Provide the (X, Y) coordinate of the cell's center where the given text is located.  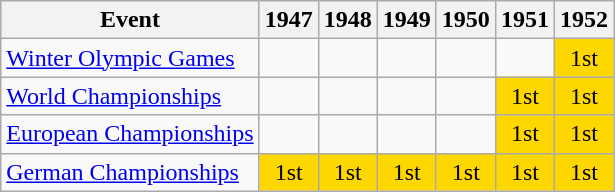
World Championships (130, 96)
1952 (584, 20)
1951 (524, 20)
European Championships (130, 134)
1948 (348, 20)
Event (130, 20)
Winter Olympic Games (130, 58)
1947 (288, 20)
1950 (466, 20)
German Championships (130, 172)
1949 (406, 20)
